Return the [x, y] coordinate for the center point of the cell that contains the specified text.  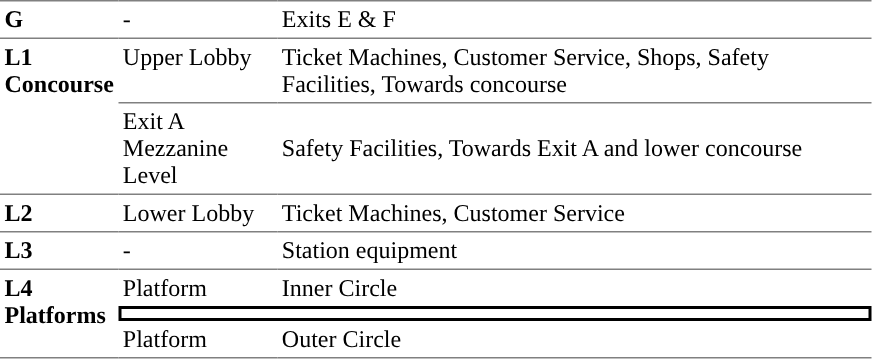
Upper Lobby [198, 71]
Lower Lobby [198, 213]
L3 [59, 250]
Outer Circle [574, 340]
Exit A Mezzanine Level [198, 149]
Ticket Machines, Customer Service, Shops, Safety Facilities, Towards concourse [574, 71]
Station equipment [574, 250]
L2 [59, 213]
Inner Circle [574, 287]
Ticket Machines, Customer Service [574, 213]
G [59, 19]
L1Concourse [59, 116]
Exits E & F [574, 19]
Safety Facilities, Towards Exit A and lower concourse [574, 149]
L4Platforms [59, 313]
